Determine the [X, Y] coordinate at the center of the cell enclosing the given text.  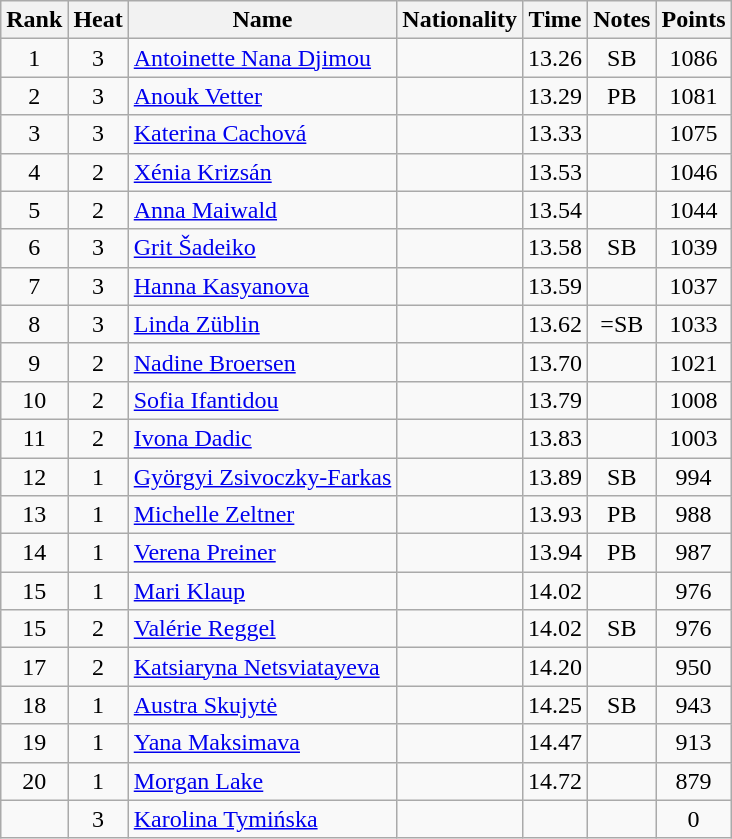
14.20 [556, 667]
Rank [34, 20]
Name [262, 20]
14.72 [556, 781]
913 [694, 743]
13.79 [556, 400]
0 [694, 819]
14 [34, 553]
Karolina Tymińska [262, 819]
1075 [694, 134]
13.53 [556, 172]
13.26 [556, 58]
14.25 [556, 705]
19 [34, 743]
1003 [694, 438]
Austra Skujytė [262, 705]
Verena Preiner [262, 553]
1081 [694, 96]
Györgyi Zsivoczky-Farkas [262, 477]
17 [34, 667]
Mari Klaup [262, 591]
5 [34, 210]
12 [34, 477]
Katerina Cachová [262, 134]
1021 [694, 362]
Katsiaryna Netsviatayeva [262, 667]
4 [34, 172]
1008 [694, 400]
987 [694, 553]
6 [34, 248]
13 [34, 515]
13.62 [556, 324]
13.89 [556, 477]
13.70 [556, 362]
Grit Šadeiko [262, 248]
1044 [694, 210]
14.47 [556, 743]
9 [34, 362]
10 [34, 400]
20 [34, 781]
994 [694, 477]
1046 [694, 172]
Anna Maiwald [262, 210]
879 [694, 781]
7 [34, 286]
1039 [694, 248]
13.33 [556, 134]
Xénia Krizsán [262, 172]
Yana Maksimava [262, 743]
950 [694, 667]
Hanna Kasyanova [262, 286]
Sofia Ifantidou [262, 400]
11 [34, 438]
1033 [694, 324]
988 [694, 515]
Points [694, 20]
13.59 [556, 286]
=SB [622, 324]
Ivona Dadic [262, 438]
943 [694, 705]
Linda Züblin [262, 324]
Valérie Reggel [262, 629]
13.58 [556, 248]
18 [34, 705]
Michelle Zeltner [262, 515]
13.93 [556, 515]
1086 [694, 58]
Anouk Vetter [262, 96]
13.83 [556, 438]
13.94 [556, 553]
Time [556, 20]
Antoinette Nana Djimou [262, 58]
Heat [98, 20]
1037 [694, 286]
13.29 [556, 96]
Notes [622, 20]
Nadine Broersen [262, 362]
Nationality [460, 20]
13.54 [556, 210]
Morgan Lake [262, 781]
8 [34, 324]
